Search for the cell housing the specified text and yield its (x, y) center coordinate. 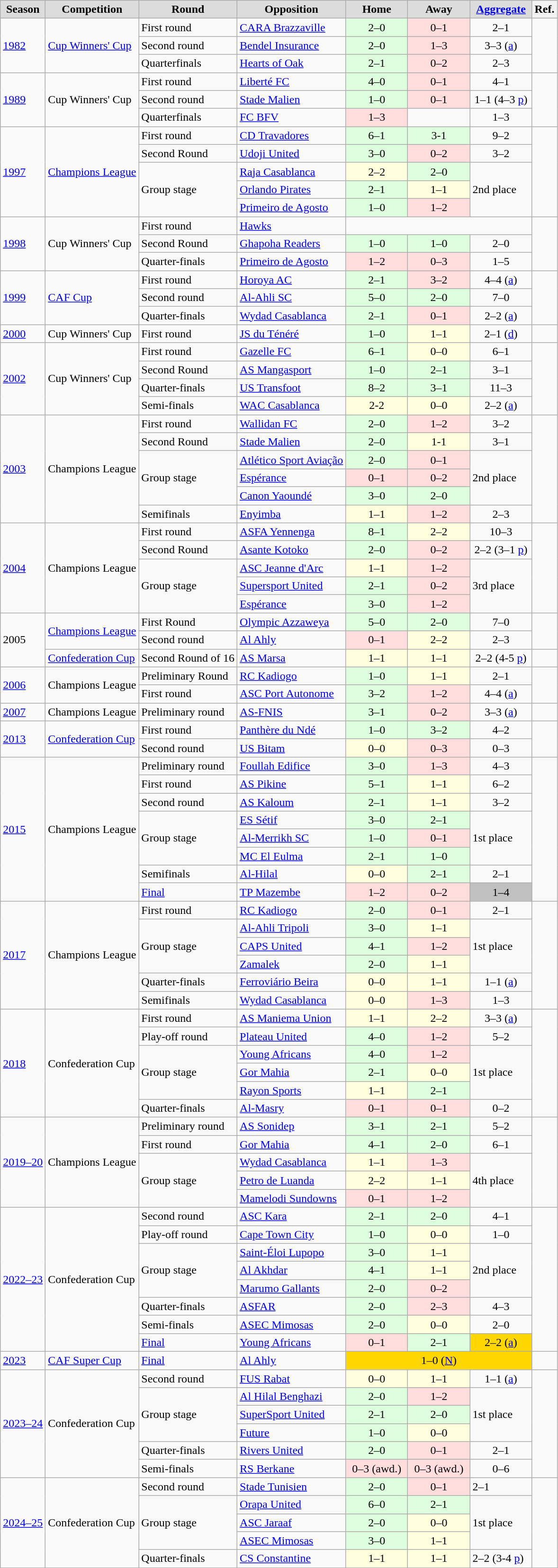
2–1 (d) (501, 334)
2023–24 (23, 1424)
AS Mangasport (292, 370)
1982 (23, 45)
Ghapoha Readers (292, 244)
AS Marsa (292, 658)
Preliminary Round (188, 676)
Petro de Luanda (292, 1180)
Liberté FC (292, 81)
Gazelle FC (292, 352)
CAPS United (292, 946)
8–2 (377, 388)
AS Pikine (292, 784)
Future (292, 1433)
Al-Masry (292, 1108)
2–2 (3-4 p) (501, 1559)
2–2 (4-5 p) (501, 658)
5–1 (377, 784)
AS Maniema Union (292, 1018)
FC BFV (292, 117)
0–6 (501, 1469)
Aggregate (501, 9)
8–1 (377, 532)
2003 (23, 469)
Supersport United (292, 586)
Asante Kotoko (292, 550)
Plateau United (292, 1036)
3-1 (439, 135)
WAC Casablanca (292, 406)
2002 (23, 379)
US Transfoot (292, 388)
CS Constantine (292, 1559)
Zamalek (292, 964)
1–5 (501, 262)
Al-Ahli SC (292, 298)
2007 (23, 712)
AS-FNIS (292, 712)
1998 (23, 244)
Atlético Sport Aviação (292, 460)
1-1 (439, 442)
Rivers United (292, 1451)
Horoya AC (292, 280)
RS Berkane (292, 1469)
ASFA Yennenga (292, 532)
2017 (23, 955)
ASC Jaraaf (292, 1523)
6–0 (377, 1505)
TP Mazembe (292, 892)
Orapa United (292, 1505)
3rd place (501, 586)
CARA Brazzaville (292, 27)
Second Round of 16 (188, 658)
1989 (23, 99)
CD Travadores (292, 135)
Saint-Éloi Lupopo (292, 1252)
1997 (23, 171)
11–3 (501, 388)
Ref. (545, 9)
Marumo Gallants (292, 1288)
Rayon Sports (292, 1090)
Round (188, 9)
CAF Super Cup (92, 1360)
2004 (23, 568)
2023 (23, 1360)
9–2 (501, 135)
MC El Eulma (292, 856)
1999 (23, 298)
Hearts of Oak (292, 63)
Raja Casablanca (292, 171)
SuperSport United (292, 1415)
Udoji United (292, 153)
2005 (23, 640)
Al Hilal Benghazi (292, 1397)
ASFAR (292, 1306)
Wallidan FC (292, 424)
ASC Port Autonome (292, 694)
2024–25 (23, 1523)
1–0 (N) (439, 1360)
Al-Merrikh SC (292, 838)
2–2 (3–1 p) (501, 550)
Competition (92, 9)
1–4 (501, 892)
ASC Jeanne d'Arc (292, 568)
Al-Ahli Tripoli (292, 928)
Enyimba (292, 514)
JS du Ténéré (292, 334)
FUS Rabat (292, 1379)
Panthère du Ndé (292, 730)
2006 (23, 685)
Mamelodi Sundowns (292, 1198)
Al Akhdar (292, 1270)
4–2 (501, 730)
AS Kaloum (292, 802)
ASC Kara (292, 1216)
CAF Cup (92, 298)
4th place (501, 1180)
6–2 (501, 784)
1–1 (4–3 p) (501, 99)
Opposition (292, 9)
2013 (23, 739)
10–3 (501, 532)
AS Sonidep (292, 1126)
Hawks (292, 226)
Bendel Insurance (292, 45)
Foullah Edifice (292, 766)
ES Sétif (292, 820)
Stade Tunisien (292, 1487)
First Round (188, 622)
Home (377, 9)
2-2 (377, 406)
Cape Town City (292, 1234)
2019–20 (23, 1162)
Canon Yaoundé (292, 496)
Al-Hilal (292, 874)
Olympic Azzaweya (292, 622)
2015 (23, 829)
Ferroviário Beira (292, 982)
Season (23, 9)
2000 (23, 334)
2018 (23, 1063)
Orlando Pirates (292, 189)
Away (439, 9)
2022–23 (23, 1279)
US Bitam (292, 748)
